Capture the cell that displays the provided text and extract its [X, Y] central coordinate. 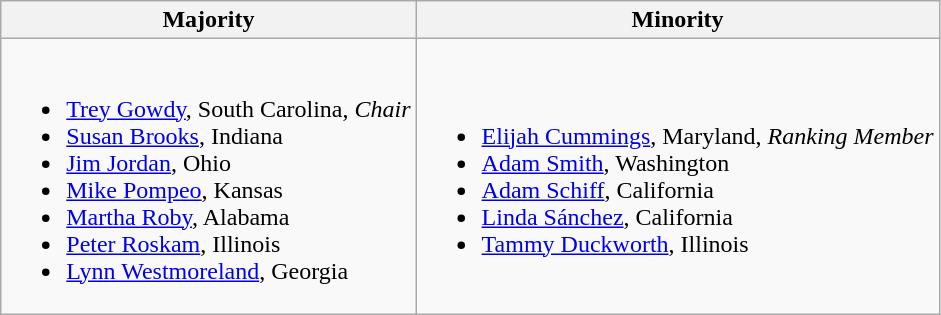
Majority [208, 20]
Elijah Cummings, Maryland, Ranking MemberAdam Smith, WashingtonAdam Schiff, CaliforniaLinda Sánchez, CaliforniaTammy Duckworth, Illinois [678, 176]
Minority [678, 20]
